Capture the cell that displays the provided text and extract its (X, Y) central coordinate. 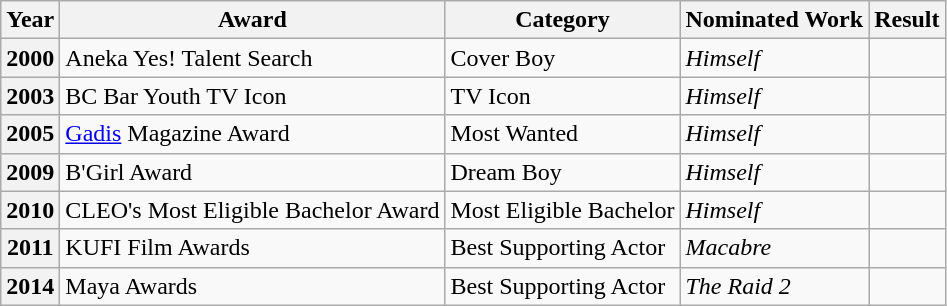
Nominated Work (774, 20)
Result (907, 20)
Dream Boy (562, 172)
2000 (30, 58)
2003 (30, 96)
Year (30, 20)
Category (562, 20)
Cover Boy (562, 58)
Most Eligible Bachelor (562, 210)
2005 (30, 134)
Gadis Magazine Award (252, 134)
2009 (30, 172)
Maya Awards (252, 286)
B'Girl Award (252, 172)
BC Bar Youth TV Icon (252, 96)
CLEO's Most Eligible Bachelor Award (252, 210)
Aneka Yes! Talent Search (252, 58)
Macabre (774, 248)
2014 (30, 286)
TV Icon (562, 96)
2011 (30, 248)
Most Wanted (562, 134)
Award (252, 20)
2010 (30, 210)
KUFI Film Awards (252, 248)
The Raid 2 (774, 286)
